Extract the (X, Y) coordinate from the center of the cell holding the provided text.  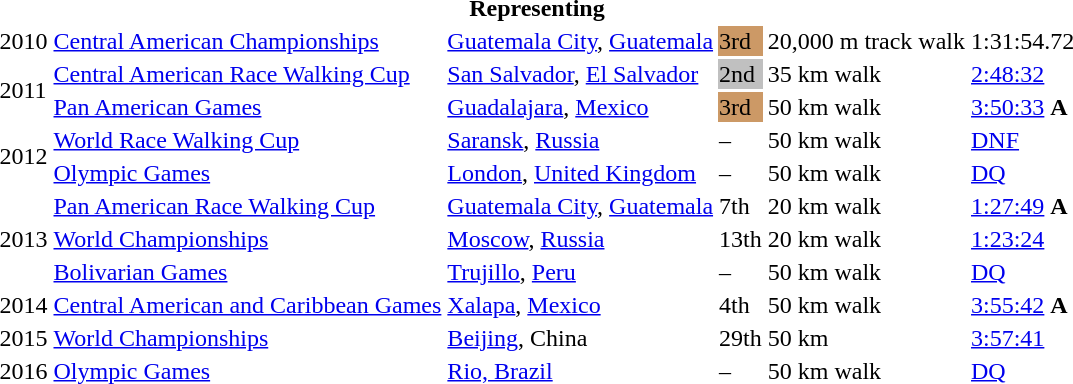
Moscow, Russia (580, 239)
20,000 m track walk (866, 41)
Guadalajara, Mexico (580, 107)
29th (741, 338)
Beijing, China (580, 338)
Xalapa, Mexico (580, 305)
Central American Championships (248, 41)
London, United Kingdom (580, 173)
World Race Walking Cup (248, 140)
50 km (866, 338)
2nd (741, 74)
San Salvador, El Salvador (580, 74)
Pan American Games (248, 107)
Olympic Games (248, 173)
Central American Race Walking Cup (248, 74)
13th (741, 239)
Central American and Caribbean Games (248, 305)
Bolivarian Games (248, 272)
7th (741, 206)
35 km walk (866, 74)
Saransk, Russia (580, 140)
4th (741, 305)
Trujillo, Peru (580, 272)
Pan American Race Walking Cup (248, 206)
